Find where the given text appears and provide that cell's center as [x, y] coordinate. 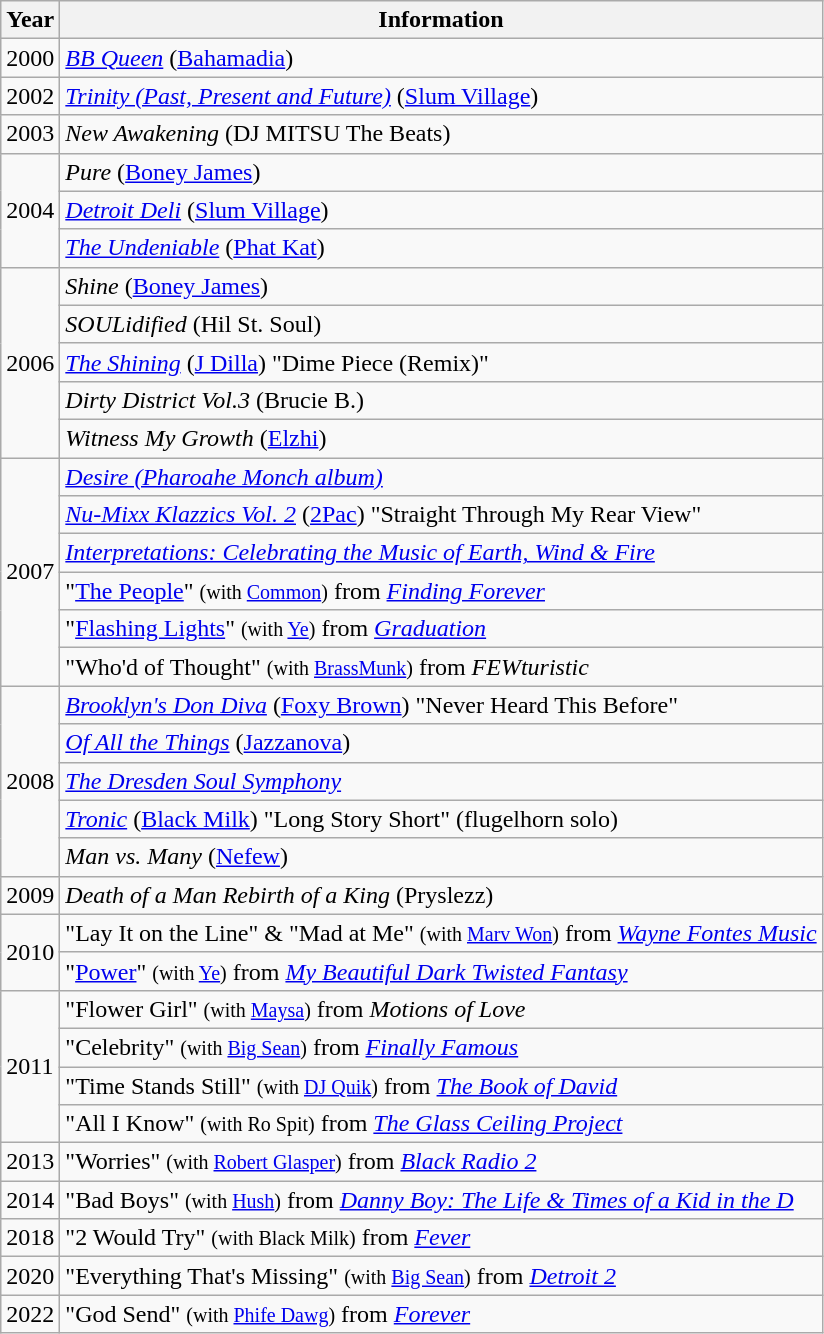
"Power" (with Ye) from My Beautiful Dark Twisted Fantasy [441, 971]
2018 [30, 1238]
The Undeniable (Phat Kat) [441, 248]
"The People" (with Common) from Finding Forever [441, 591]
"Who'd of Thought" (with BrassMunk) from FEWturistic [441, 667]
2020 [30, 1276]
Nu-Mixx Klazzics Vol. 2 (2Pac) "Straight Through My Rear View" [441, 515]
"Flashing Lights" (with Ye) from Graduation [441, 629]
2013 [30, 1162]
2010 [30, 952]
Detroit Deli (Slum Village) [441, 210]
Man vs. Many (Nefew) [441, 857]
"Worries" (with Robert Glasper) from Black Radio 2 [441, 1162]
Tronic (Black Milk) "Long Story Short" (flugelhorn solo) [441, 819]
"Everything That's Missing" (with Big Sean) from Detroit 2 [441, 1276]
2000 [30, 58]
"All I Know" (with Ro Spit) from The Glass Ceiling Project [441, 1124]
Information [441, 20]
2009 [30, 895]
"God Send" (with Phife Dawg) from Forever [441, 1314]
"Time Stands Still" (with DJ Quik) from The Book of David [441, 1085]
2007 [30, 572]
2014 [30, 1200]
Trinity (Past, Present and Future) (Slum Village) [441, 96]
"Lay It on the Line" & "Mad at Me" (with Marv Won) from Wayne Fontes Music [441, 933]
Dirty District Vol.3 (Brucie B.) [441, 400]
Year [30, 20]
"Bad Boys" (with Hush) from Danny Boy: The Life & Times of a Kid in the D [441, 1200]
Brooklyn's Don Diva (Foxy Brown) "Never Heard This Before" [441, 705]
"Celebrity" (with Big Sean) from Finally Famous [441, 1047]
The Dresden Soul Symphony [441, 781]
BB Queen (Bahamadia) [441, 58]
Witness My Growth (Elzhi) [441, 438]
The Shining (J Dilla) "Dime Piece (Remix)" [441, 362]
"Flower Girl" (with Maysa) from Motions of Love [441, 1009]
Desire (Pharoahe Monch album) [441, 477]
2006 [30, 362]
2003 [30, 134]
Pure (Boney James) [441, 172]
2004 [30, 210]
New Awakening (DJ MITSU The Beats) [441, 134]
2011 [30, 1066]
Death of a Man Rebirth of a King (Pryslezz) [441, 895]
Shine (Boney James) [441, 286]
2008 [30, 781]
"2 Would Try" (with Black Milk) from Fever [441, 1238]
2002 [30, 96]
Of All the Things (Jazzanova) [441, 743]
SOULidified (Hil St. Soul) [441, 324]
Interpretations: Celebrating the Music of Earth, Wind & Fire [441, 553]
2022 [30, 1314]
